Find where the given text appears and provide that cell's center as [x, y] coordinate. 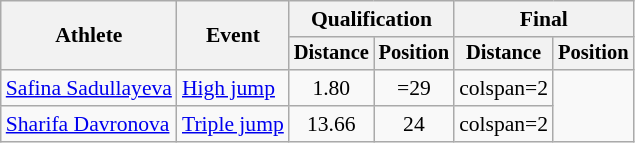
Qualification [372, 19]
13.66 [332, 124]
Event [233, 36]
24 [414, 124]
Triple jump [233, 124]
Athlete [89, 36]
1.80 [332, 88]
Safina Sadullayeva [89, 88]
=29 [414, 88]
Sharifa Davronova [89, 124]
High jump [233, 88]
Final [544, 19]
